Provide the [x, y] coordinate of the cell's center where the given text is located.  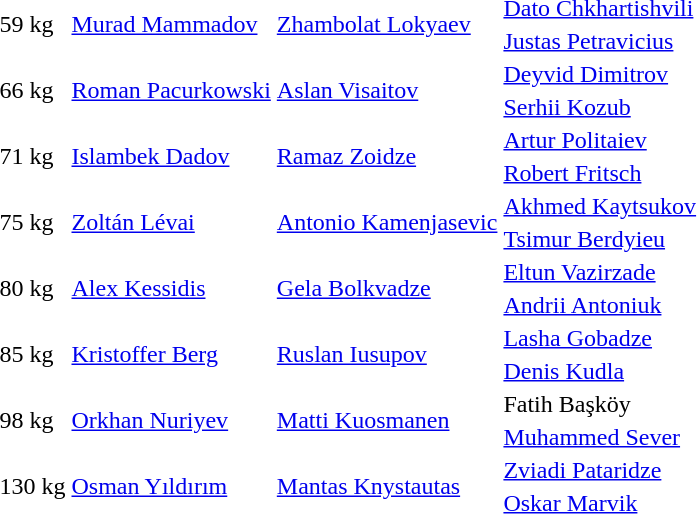
Gela Bolkvadze [387, 288]
Ramaz Zoidze [387, 156]
Antonio Kamenjasevic [387, 222]
Islambek Dadov [171, 156]
Matti Kuosmanen [387, 420]
Roman Pacurkowski [171, 90]
Zoltán Lévai [171, 222]
Alex Kessidis [171, 288]
Kristoffer Berg [171, 354]
Orkhan Nuriyev [171, 420]
Ruslan Iusupov [387, 354]
Aslan Visaitov [387, 90]
